Detect which cell encompasses the target text, then output its [X, Y] center coordinate. 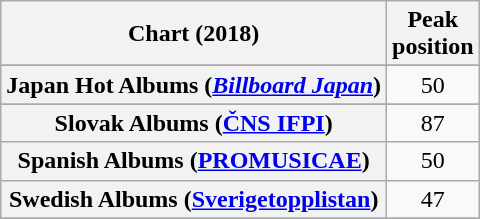
47 [433, 199]
Swedish Albums (Sverigetopplistan) [194, 199]
Japan Hot Albums (Billboard Japan) [194, 85]
87 [433, 123]
Peak position [433, 34]
Slovak Albums (ČNS IFPI) [194, 123]
Chart (2018) [194, 34]
Spanish Albums (PROMUSICAE) [194, 161]
